Search for the cell housing the specified text and yield its (X, Y) center coordinate. 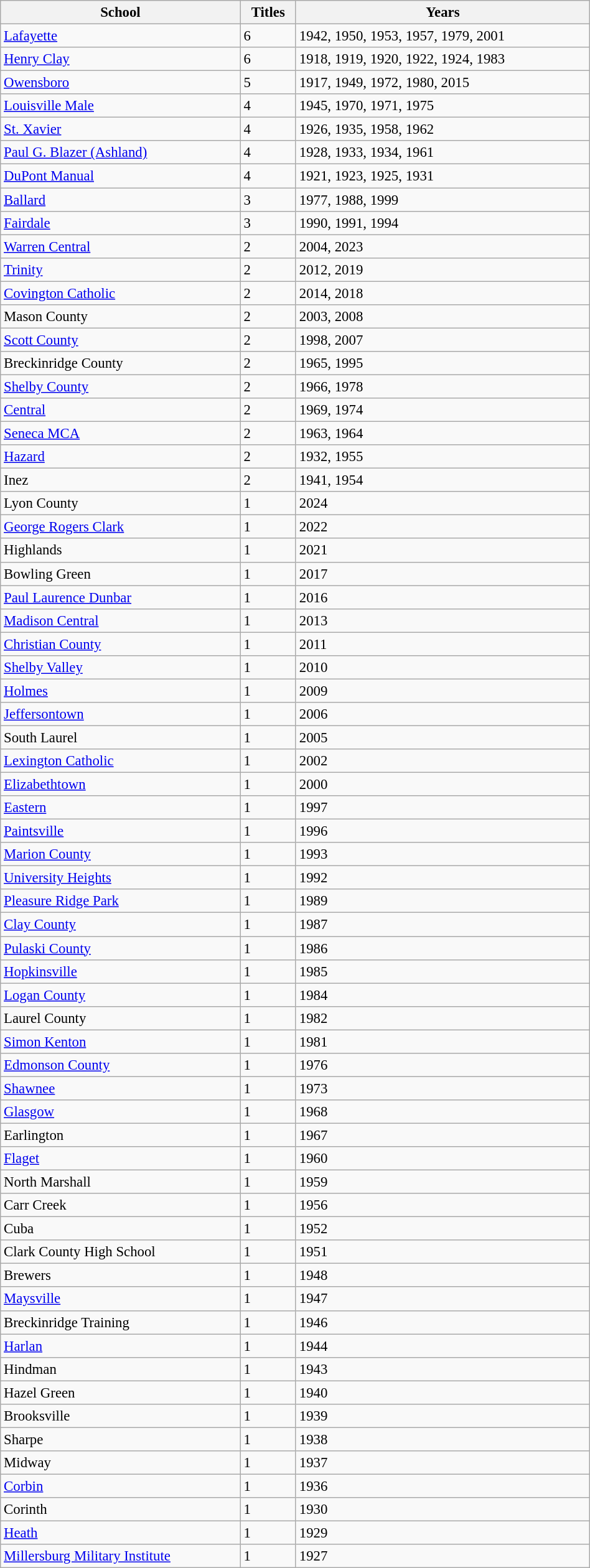
2009 (442, 691)
Louisville Male (121, 106)
2021 (442, 551)
Earlington (121, 1135)
2003, 2008 (442, 317)
Millersburg Military Institute (121, 1556)
1976 (442, 1065)
Brooksville (121, 1416)
1939 (442, 1416)
2002 (442, 761)
1992 (442, 878)
Laurel County (121, 1018)
Sharpe (121, 1439)
1952 (442, 1229)
Marion County (121, 854)
2012, 2019 (442, 269)
Shelby County (121, 386)
2004, 2023 (442, 246)
5 (268, 83)
Paintsville (121, 831)
1940 (442, 1393)
Eastern (121, 808)
North Marshall (121, 1182)
2016 (442, 597)
Midway (121, 1463)
Pulaski County (121, 948)
2013 (442, 620)
1942, 1950, 1953, 1957, 1979, 2001 (442, 36)
Lyon County (121, 503)
Scott County (121, 340)
1956 (442, 1205)
Mason County (121, 317)
1960 (442, 1159)
1990, 1991, 1994 (442, 223)
1967 (442, 1135)
1965, 1995 (442, 363)
St. Xavier (121, 129)
1928, 1933, 1934, 1961 (442, 152)
Lafayette (121, 36)
George Rogers Clark (121, 527)
Breckinridge County (121, 363)
Elizabethtown (121, 785)
2017 (442, 574)
Heath (121, 1533)
Corinth (121, 1510)
1982 (442, 1018)
2022 (442, 527)
1944 (442, 1346)
1932, 1955 (442, 457)
1968 (442, 1112)
1946 (442, 1322)
Glasgow (121, 1112)
2014, 2018 (442, 293)
2024 (442, 503)
1963, 1964 (442, 434)
Covington Catholic (121, 293)
1921, 1923, 1925, 1931 (442, 176)
Corbin (121, 1486)
Warren Central (121, 246)
Titles (268, 12)
Trinity (121, 269)
1985 (442, 971)
Ballard (121, 200)
2010 (442, 668)
1969, 1974 (442, 410)
Hazel Green (121, 1393)
1918, 1919, 1920, 1922, 1924, 1983 (442, 59)
Jeffersontown (121, 714)
Christian County (121, 644)
Clay County (121, 925)
School (121, 12)
South Laurel (121, 737)
2000 (442, 785)
Years (442, 12)
Hopkinsville (121, 971)
DuPont Manual (121, 176)
1926, 1935, 1958, 1962 (442, 129)
1937 (442, 1463)
1966, 1978 (442, 386)
1986 (442, 948)
1998, 2007 (442, 340)
2011 (442, 644)
Seneca MCA (121, 434)
1943 (442, 1369)
Carr Creek (121, 1205)
Fairdale (121, 223)
Lexington Catholic (121, 761)
Breckinridge Training (121, 1322)
1917, 1949, 1972, 1980, 2015 (442, 83)
Logan County (121, 995)
1993 (442, 854)
Flaget (121, 1159)
1981 (442, 1042)
Henry Clay (121, 59)
1973 (442, 1088)
Paul Laurence Dunbar (121, 597)
1996 (442, 831)
1951 (442, 1252)
Holmes (121, 691)
Clark County High School (121, 1252)
Madison Central (121, 620)
1997 (442, 808)
1930 (442, 1510)
Shelby Valley (121, 668)
Central (121, 410)
1938 (442, 1439)
1927 (442, 1556)
Pleasure Ridge Park (121, 902)
Harlan (121, 1346)
1977, 1988, 1999 (442, 200)
Maysville (121, 1299)
1947 (442, 1299)
2006 (442, 714)
Shawnee (121, 1088)
Cuba (121, 1229)
1989 (442, 902)
Highlands (121, 551)
Bowling Green (121, 574)
Paul G. Blazer (Ashland) (121, 152)
1959 (442, 1182)
1987 (442, 925)
Simon Kenton (121, 1042)
Owensboro (121, 83)
Brewers (121, 1276)
1929 (442, 1533)
1945, 1970, 1971, 1975 (442, 106)
1948 (442, 1276)
University Heights (121, 878)
Inez (121, 480)
1984 (442, 995)
Hindman (121, 1369)
Edmonson County (121, 1065)
2005 (442, 737)
1941, 1954 (442, 480)
1936 (442, 1486)
Hazard (121, 457)
